Scan for the cell matching the given text and deliver its (x, y) coordinate at center. 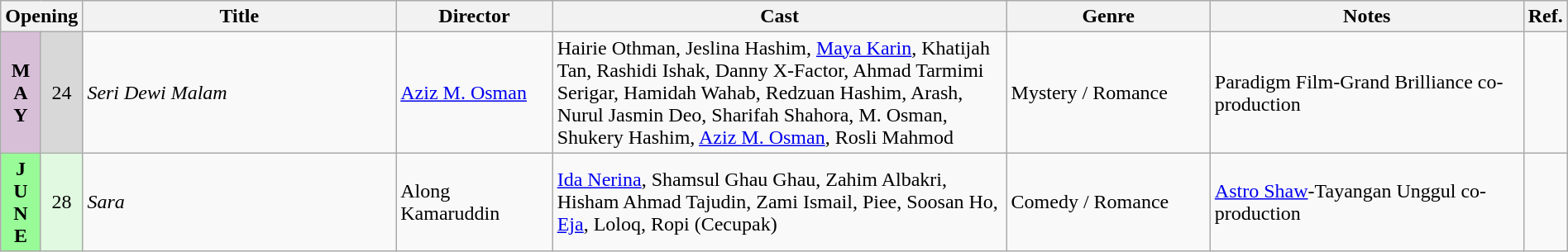
Sara (240, 202)
Astro Shaw-Tayangan Unggul co-production (1366, 202)
Title (240, 17)
Mystery / Romance (1108, 93)
Ref. (1545, 17)
28 (61, 202)
Opening (41, 17)
Aziz M. Osman (475, 93)
Director (475, 17)
Cast (779, 17)
Along Kamaruddin (475, 202)
Notes (1366, 17)
JUNE (22, 202)
Genre (1108, 17)
Ida Nerina, Shamsul Ghau Ghau, Zahim Albakri, Hisham Ahmad Tajudin, Zami Ismail, Piee, Soosan Ho, Eja, Loloq, Ropi (Cecupak) (779, 202)
Comedy / Romance (1108, 202)
Seri Dewi Malam (240, 93)
24 (61, 93)
MAY (22, 93)
Paradigm Film-Grand Brilliance co-production (1366, 93)
